Pinpoint the cell where the given text exists, returning its (x, y) midpoint coordinate. 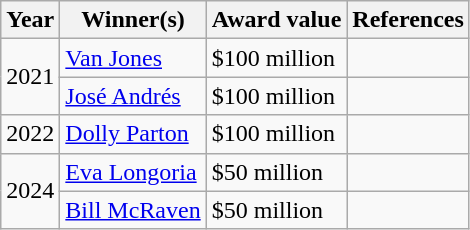
Dolly Parton (133, 134)
Year (30, 20)
Eva Longoria (133, 172)
Bill McRaven (133, 210)
2024 (30, 191)
2022 (30, 134)
José Andrés (133, 96)
2021 (30, 77)
References (408, 20)
Van Jones (133, 58)
Winner(s) (133, 20)
Award value (276, 20)
